Search for the cell housing the specified text and yield its (X, Y) center coordinate. 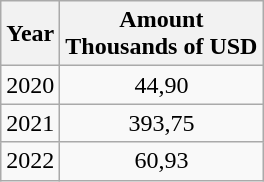
2022 (30, 161)
60,93 (162, 161)
2021 (30, 123)
2020 (30, 85)
AmountThousands of USD (162, 34)
Year (30, 34)
44,90 (162, 85)
393,75 (162, 123)
